Find where the given text appears and provide that cell's center as [X, Y] coordinate. 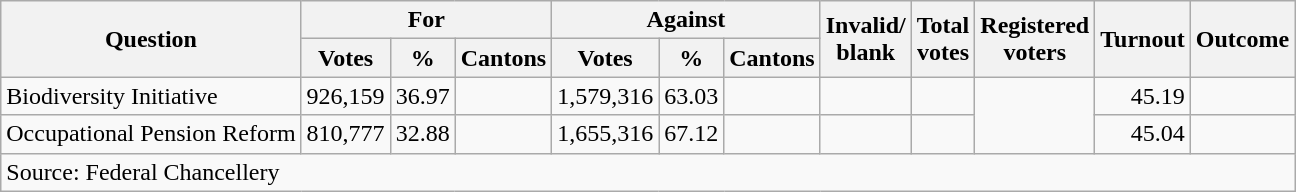
Source: Federal Chancellery [648, 172]
810,777 [346, 134]
Biodiversity Initiative [151, 96]
1,655,316 [606, 134]
67.12 [692, 134]
Occupational Pension Reform [151, 134]
36.97 [422, 96]
63.03 [692, 96]
Against [686, 20]
Totalvotes [943, 39]
926,159 [346, 96]
45.19 [1143, 96]
Outcome [1242, 39]
Invalid/blank [866, 39]
Registeredvoters [1035, 39]
45.04 [1143, 134]
1,579,316 [606, 96]
For [426, 20]
32.88 [422, 134]
Question [151, 39]
Turnout [1143, 39]
